Determine the [X, Y] coordinate at the center of the cell enclosing the given text.  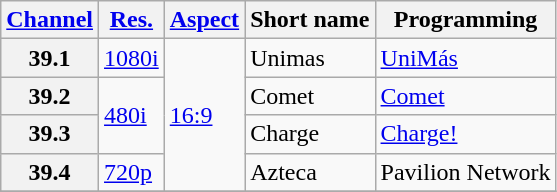
Programming [466, 20]
39.3 [50, 134]
Azteca [310, 172]
720p [132, 172]
Unimas [310, 58]
16:9 [204, 115]
Aspect [204, 20]
Charge! [466, 134]
UniMás [466, 58]
Charge [310, 134]
Pavilion Network [466, 172]
Short name [310, 20]
Channel [50, 20]
39.1 [50, 58]
Res. [132, 20]
1080i [132, 58]
480i [132, 115]
39.4 [50, 172]
39.2 [50, 96]
